Pinpoint the cell where the given text exists, returning its [X, Y] midpoint coordinate. 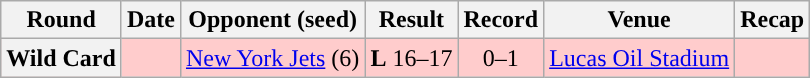
Round [62, 20]
Date [150, 20]
Recap [772, 20]
Wild Card [62, 58]
Result [412, 20]
L 16–17 [412, 58]
0–1 [501, 58]
New York Jets (6) [272, 58]
Lucas Oil Stadium [640, 58]
Opponent (seed) [272, 20]
Venue [640, 20]
Record [501, 20]
